Extract the (X, Y) coordinate from the center of the cell holding the provided text.  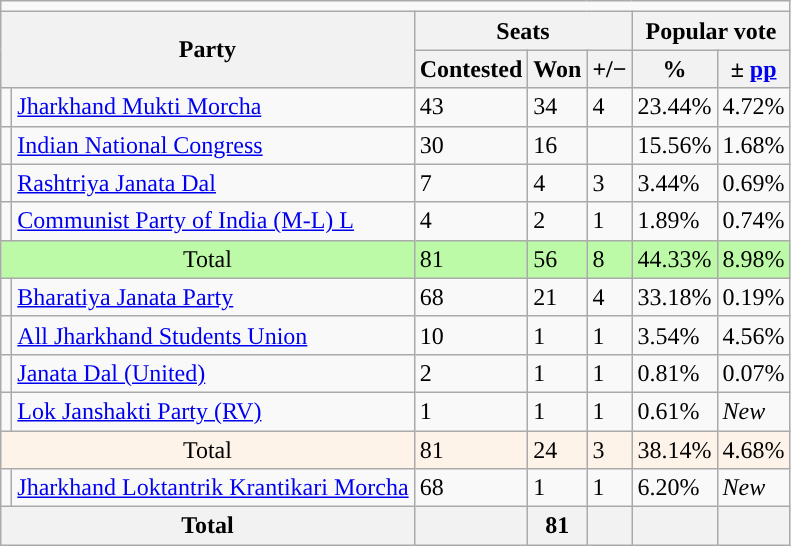
Lok Janshakti Party (RV) (213, 411)
1.68% (754, 145)
All Jharkhand Students Union (213, 335)
Communist Party of India (M-L) L (213, 221)
Janata Dal (United) (213, 373)
Seats (523, 31)
34 (558, 107)
0.81% (674, 373)
44.33% (674, 259)
21 (558, 297)
23.44% (674, 107)
10 (471, 335)
0.69% (754, 183)
Rashtriya Janata Dal (213, 183)
3.44% (674, 183)
1.89% (674, 221)
15.56% (674, 145)
16 (558, 145)
Indian National Congress (213, 145)
Jharkhand Mukti Morcha (213, 107)
0.19% (754, 297)
24 (558, 449)
4.56% (754, 335)
3.54% (674, 335)
43 (471, 107)
38.14% (674, 449)
0.61% (674, 411)
Jharkhand Loktantrik Krantikari Morcha (213, 488)
% (674, 69)
0.07% (754, 373)
± pp (754, 69)
Contested (471, 69)
7 (471, 183)
6.20% (674, 488)
8.98% (754, 259)
Popular vote (711, 31)
56 (558, 259)
8 (610, 259)
4.72% (754, 107)
+/− (610, 69)
4.68% (754, 449)
Party (208, 50)
Won (558, 69)
33.18% (674, 297)
Bharatiya Janata Party (213, 297)
30 (471, 145)
0.74% (754, 221)
